Identify which cell holds the provided text, then report its (X, Y) central coordinate. 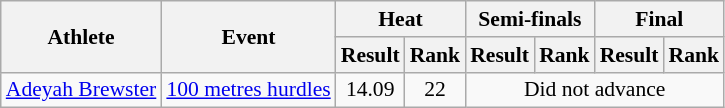
Final (660, 19)
14.09 (370, 90)
Did not advance (594, 90)
Athlete (82, 36)
Adeyah Brewster (82, 90)
Event (248, 36)
Heat (400, 19)
Semi-finals (530, 19)
100 metres hurdles (248, 90)
22 (436, 90)
